Determine the [x, y] coordinate at the center of the cell enclosing the given text.  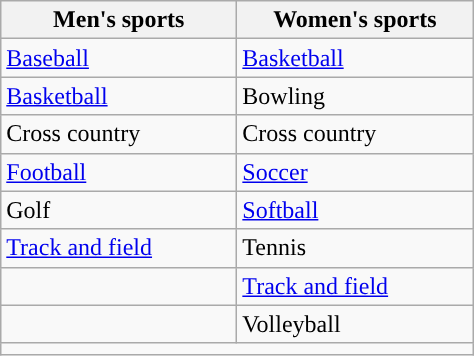
Tennis [355, 248]
Volleyball [355, 324]
Soccer [355, 172]
Women's sports [355, 20]
Baseball [119, 58]
Football [119, 172]
Men's sports [119, 20]
Bowling [355, 96]
Softball [355, 210]
Golf [119, 210]
